Capture the cell that displays the provided text and extract its (x, y) central coordinate. 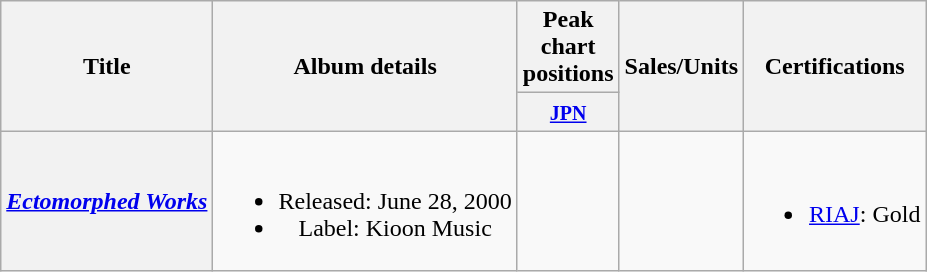
Title (107, 66)
JPN (568, 112)
Ectomorphed Works (107, 201)
Sales/Units (681, 66)
RIAJ: Gold (835, 201)
Peak chart positions (568, 47)
Released: June 28, 2000Label: Kioon Music (365, 201)
Certifications (835, 66)
Album details (365, 66)
